Determine the (X, Y) coordinate at the center of the cell enclosing the given text.  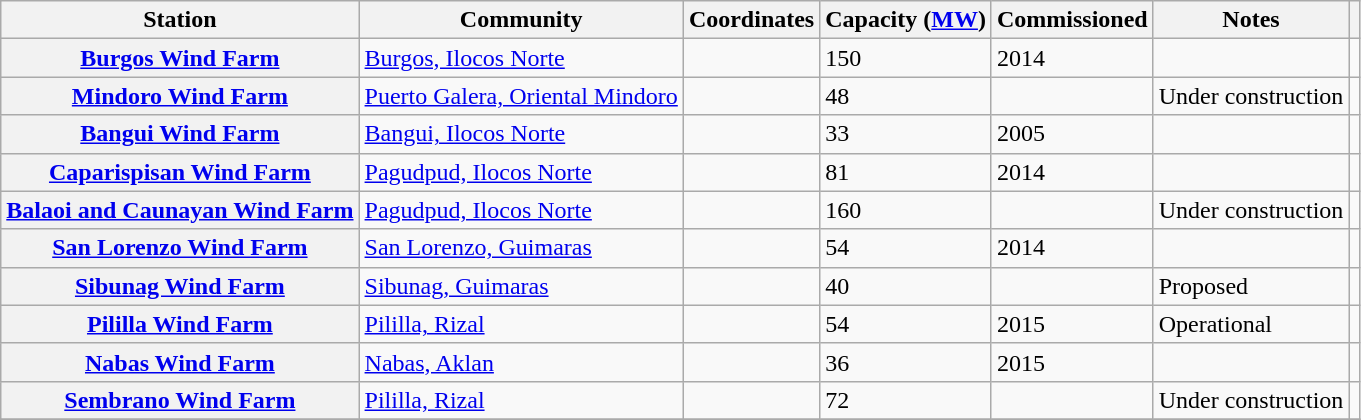
150 (906, 58)
Nabas, Aklan (521, 362)
48 (906, 96)
Bangui, Ilocos Norte (521, 134)
2005 (1072, 134)
Sibunag, Guimaras (521, 286)
Proposed (1251, 286)
Coordinates (751, 20)
San Lorenzo, Guimaras (521, 248)
Nabas Wind Farm (180, 362)
Mindoro Wind Farm (180, 96)
40 (906, 286)
Caparispisan Wind Farm (180, 172)
160 (906, 210)
Bangui Wind Farm (180, 134)
81 (906, 172)
Operational (1251, 324)
Pililla Wind Farm (180, 324)
Balaoi and Caunayan Wind Farm (180, 210)
Sembrano Wind Farm (180, 400)
Puerto Galera, Oriental Mindoro (521, 96)
Commissioned (1072, 20)
San Lorenzo Wind Farm (180, 248)
Notes (1251, 20)
Sibunag Wind Farm (180, 286)
72 (906, 400)
Capacity (MW) (906, 20)
36 (906, 362)
Community (521, 20)
33 (906, 134)
Burgos, Ilocos Norte (521, 58)
Station (180, 20)
Burgos Wind Farm (180, 58)
